Detect which cell encompasses the target text, then output its (x, y) center coordinate. 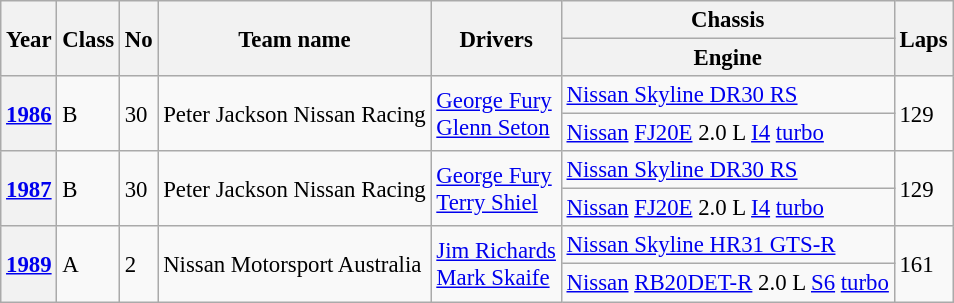
Laps (924, 38)
A (88, 264)
1989 (29, 264)
2 (138, 264)
Engine (728, 58)
1987 (29, 188)
1986 (29, 114)
Nissan Motorsport Australia (294, 264)
Chassis (728, 20)
Drivers (496, 38)
George Fury Terry Shiel (496, 188)
No (138, 38)
Nissan Skyline HR31 GTS-R (728, 245)
Jim Richards Mark Skaife (496, 264)
Nissan RB20DET-R 2.0 L S6 turbo (728, 283)
Class (88, 38)
George Fury Glenn Seton (496, 114)
Team name (294, 38)
Year (29, 38)
161 (924, 264)
